Capture the cell that displays the provided text and extract its (X, Y) central coordinate. 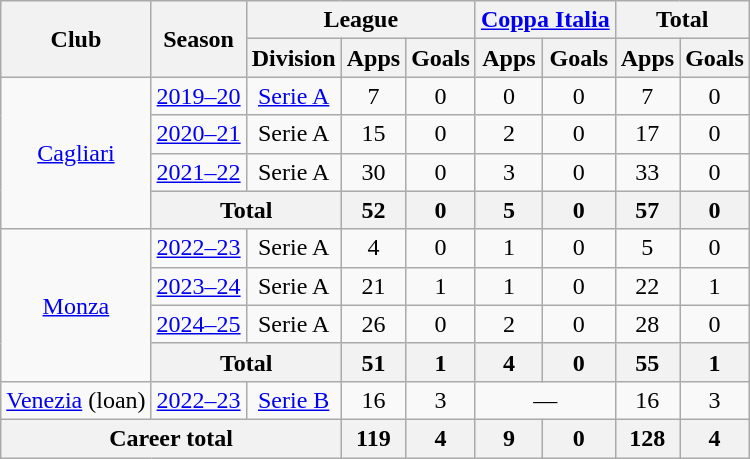
17 (647, 134)
Division (294, 58)
League (360, 20)
119 (373, 438)
Cagliari (76, 153)
57 (647, 210)
55 (647, 362)
2024–25 (198, 324)
33 (647, 172)
Venezia (loan) (76, 400)
Club (76, 39)
Monza (76, 305)
128 (647, 438)
Season (198, 39)
2020–21 (198, 134)
— (545, 400)
2023–24 (198, 286)
2019–20 (198, 96)
Coppa Italia (545, 20)
28 (647, 324)
26 (373, 324)
22 (647, 286)
Serie B (294, 400)
21 (373, 286)
52 (373, 210)
Career total (171, 438)
15 (373, 134)
30 (373, 172)
51 (373, 362)
9 (508, 438)
2021–22 (198, 172)
